Determine the (X, Y) coordinate at the center of the cell enclosing the given text.  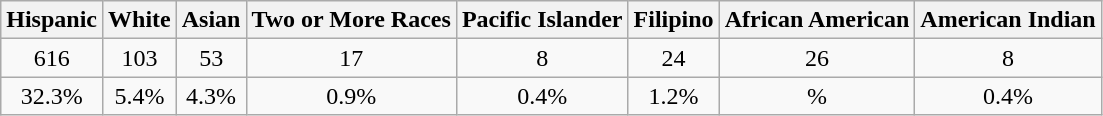
24 (674, 58)
5.4% (140, 96)
103 (140, 58)
616 (52, 58)
Hispanic (52, 20)
White (140, 20)
Asian (211, 20)
Filipino (674, 20)
53 (211, 58)
32.3% (52, 96)
Pacific Islander (542, 20)
African American (817, 20)
American Indian (1008, 20)
4.3% (211, 96)
% (817, 96)
1.2% (674, 96)
Two or More Races (351, 20)
0.9% (351, 96)
26 (817, 58)
17 (351, 58)
